For the text-containing cell, return its midpoint in (X, Y) coordinate format. 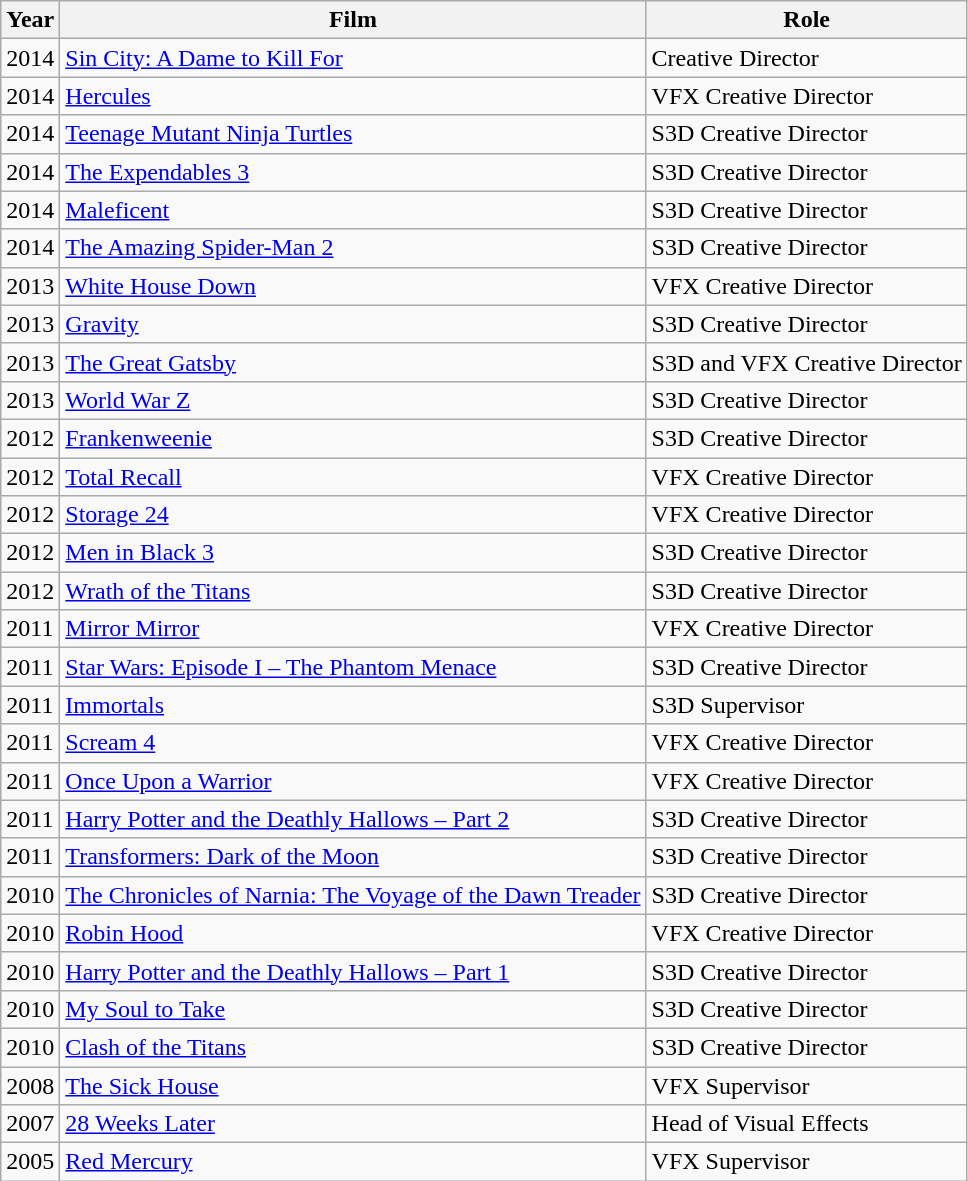
Men in Black 3 (353, 553)
Film (353, 20)
My Soul to Take (353, 1009)
Mirror Mirror (353, 629)
2008 (30, 1085)
Scream 4 (353, 743)
White House Down (353, 286)
S3D Supervisor (806, 705)
Immortals (353, 705)
Harry Potter and the Deathly Hallows – Part 2 (353, 819)
Total Recall (353, 477)
Head of Visual Effects (806, 1124)
World War Z (353, 400)
Creative Director (806, 58)
The Expendables 3 (353, 172)
Robin Hood (353, 933)
Gravity (353, 324)
S3D and VFX Creative Director (806, 362)
Wrath of the Titans (353, 591)
The Amazing Spider-Man 2 (353, 248)
Sin City: A Dame to Kill For (353, 58)
28 Weeks Later (353, 1124)
Transformers: Dark of the Moon (353, 857)
The Great Gatsby (353, 362)
Once Upon a Warrior (353, 781)
Red Mercury (353, 1162)
2005 (30, 1162)
Storage 24 (353, 515)
2007 (30, 1124)
Role (806, 20)
Star Wars: Episode I – The Phantom Menace (353, 667)
Hercules (353, 96)
Teenage Mutant Ninja Turtles (353, 134)
The Chronicles of Narnia: The Voyage of the Dawn Treader (353, 895)
Harry Potter and the Deathly Hallows – Part 1 (353, 971)
The Sick House (353, 1085)
Frankenweenie (353, 438)
Clash of the Titans (353, 1047)
Year (30, 20)
Maleficent (353, 210)
